Determine the [X, Y] coordinate at the center of the cell enclosing the given text.  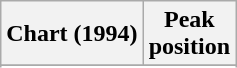
Chart (1994) [72, 34]
Peakposition [189, 34]
